From the cell containing the given text, extract its center point as (X, Y) coordinate. 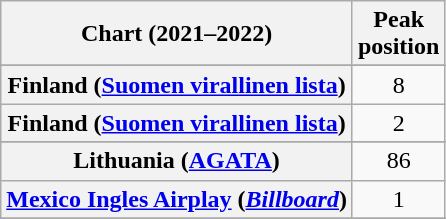
2 (398, 123)
Lithuania (AGATA) (177, 161)
86 (398, 161)
Mexico Ingles Airplay (Billboard) (177, 199)
1 (398, 199)
Peakposition (398, 34)
Chart (2021–2022) (177, 34)
8 (398, 85)
